Provide the (x, y) coordinate of the cell's center where the given text is located.  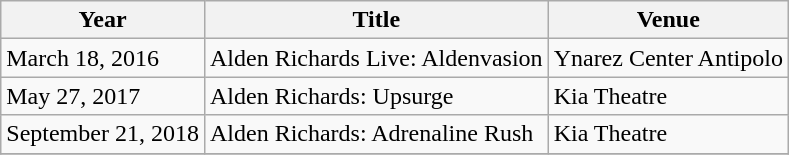
Year (103, 20)
Ynarez Center Antipolo (668, 58)
Alden Richards: Upsurge (376, 96)
Venue (668, 20)
Alden Richards: Adrenaline Rush (376, 134)
Alden Richards Live: Aldenvasion (376, 58)
March 18, 2016 (103, 58)
September 21, 2018 (103, 134)
Title (376, 20)
May 27, 2017 (103, 96)
